Find where the given text appears and provide that cell's center as [x, y] coordinate. 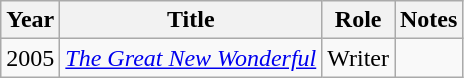
Notes [428, 20]
2005 [30, 58]
Year [30, 20]
Writer [358, 58]
Title [191, 20]
Role [358, 20]
The Great New Wonderful [191, 58]
